From the cell containing the given text, extract its center point as [X, Y] coordinate. 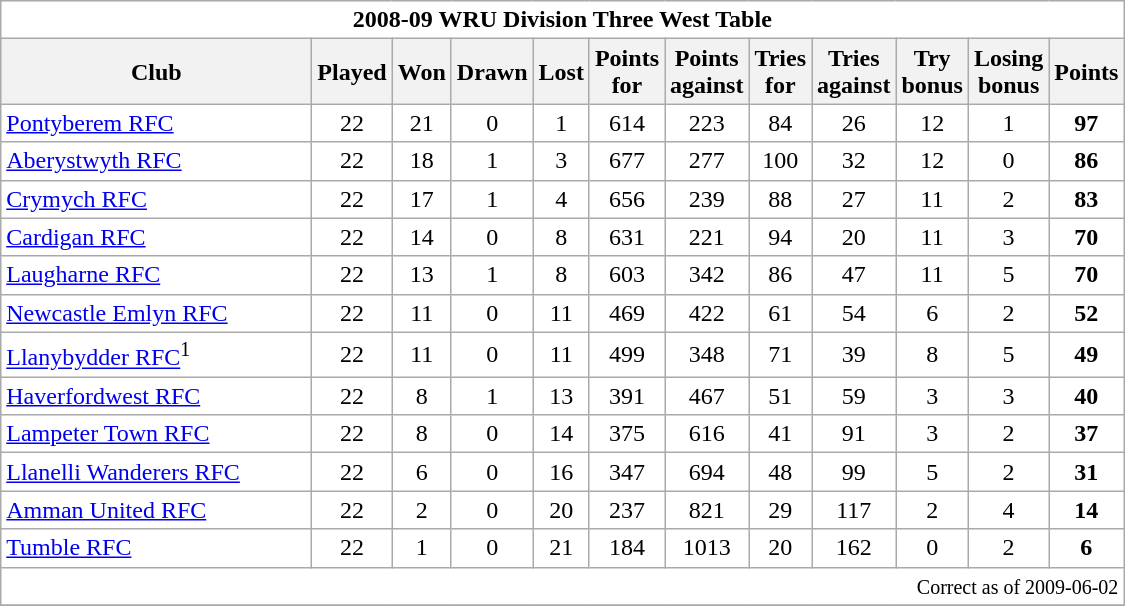
Laugharne RFC [156, 275]
Haverfordwest RFC [156, 396]
91 [854, 434]
237 [626, 510]
Points for [626, 72]
48 [780, 472]
656 [626, 199]
347 [626, 472]
677 [626, 161]
100 [780, 161]
Points against [706, 72]
Amman United RFC [156, 510]
27 [854, 199]
499 [626, 354]
18 [422, 161]
Crymych RFC [156, 199]
Pontyberem RFC [156, 123]
Aberystwyth RFC [156, 161]
59 [854, 396]
821 [706, 510]
41 [780, 434]
94 [780, 237]
631 [626, 237]
277 [706, 161]
117 [854, 510]
469 [626, 313]
26 [854, 123]
184 [626, 548]
37 [1086, 434]
Drawn [492, 72]
467 [706, 396]
Tries against [854, 72]
223 [706, 123]
614 [626, 123]
83 [1086, 199]
Tries for [780, 72]
616 [706, 434]
Try bonus [932, 72]
51 [780, 396]
31 [1086, 472]
Lampeter Town RFC [156, 434]
97 [1086, 123]
88 [780, 199]
348 [706, 354]
Points [1086, 72]
Newcastle Emlyn RFC [156, 313]
2008-09 WRU Division Three West Table [562, 20]
Losing bonus [1008, 72]
32 [854, 161]
Cardigan RFC [156, 237]
603 [626, 275]
29 [780, 510]
Llanelli Wanderers RFC [156, 472]
Lost [561, 72]
52 [1086, 313]
71 [780, 354]
422 [706, 313]
Llanybydder RFC1 [156, 354]
Played [352, 72]
391 [626, 396]
16 [561, 472]
162 [854, 548]
99 [854, 472]
54 [854, 313]
Won [422, 72]
84 [780, 123]
61 [780, 313]
342 [706, 275]
Club [156, 72]
Correct as of 2009-06-02 [562, 586]
49 [1086, 354]
17 [422, 199]
47 [854, 275]
39 [854, 354]
40 [1086, 396]
Tumble RFC [156, 548]
1013 [706, 548]
239 [706, 199]
221 [706, 237]
375 [626, 434]
694 [706, 472]
